Locate the cell with the specified text and output its (x, y) center coordinate. 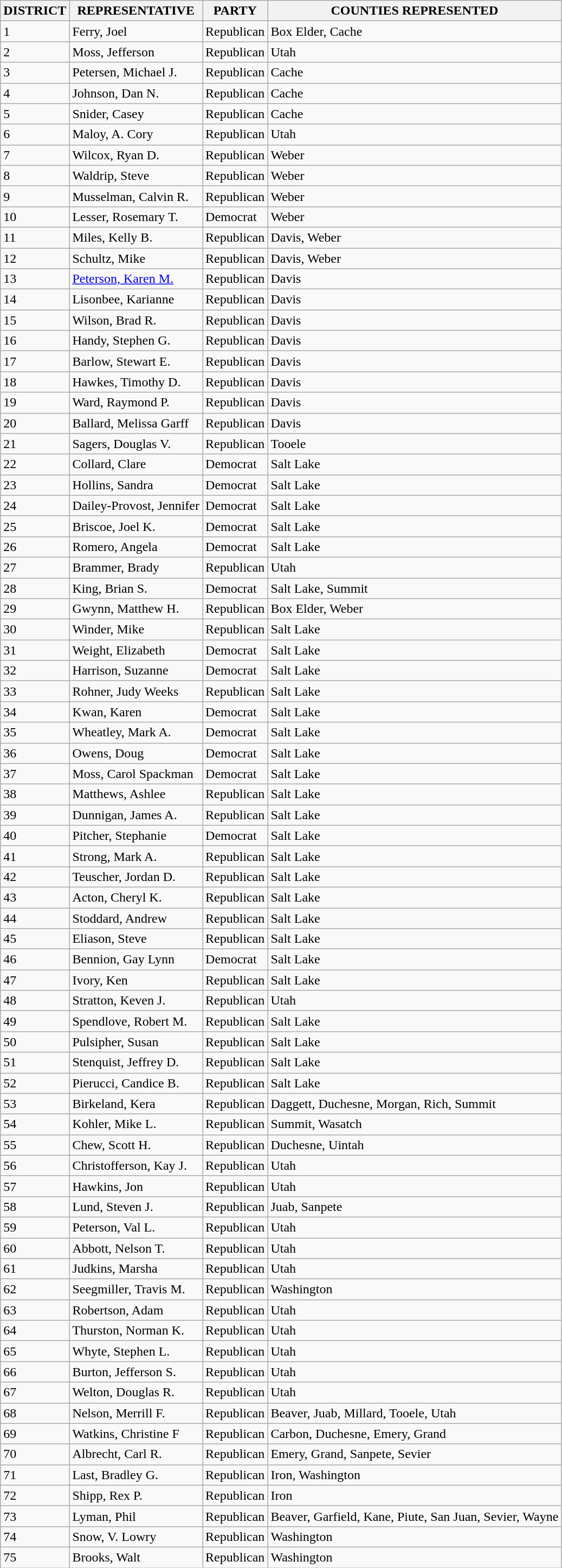
68 (35, 1413)
Chew, Scott H. (136, 1145)
Ivory, Ken (136, 980)
24 (35, 506)
COUNTIES REPRESENTED (415, 11)
61 (35, 1269)
Pierucci, Candice B. (136, 1083)
Albrecht, Carl R. (136, 1454)
9 (35, 196)
Whyte, Stephen L. (136, 1351)
Box Elder, Weber (415, 609)
Handy, Stephen G. (136, 341)
Nelson, Merrill F. (136, 1413)
52 (35, 1083)
41 (35, 856)
51 (35, 1062)
Shipp, Rex P. (136, 1495)
Juab, Sanpete (415, 1207)
12 (35, 258)
Gwynn, Matthew H. (136, 609)
6 (35, 134)
66 (35, 1372)
King, Brian S. (136, 588)
Ward, Raymond P. (136, 403)
34 (35, 712)
32 (35, 671)
Christofferson, Kay J. (136, 1165)
Snow, V. Lowry (136, 1537)
Wilson, Brad R. (136, 320)
Wilcox, Ryan D. (136, 155)
64 (35, 1331)
Lund, Steven J. (136, 1207)
Strong, Mark A. (136, 856)
Tooele (415, 444)
Watkins, Christine F (136, 1434)
19 (35, 403)
71 (35, 1475)
Pitcher, Stephanie (136, 835)
Thurston, Norman K. (136, 1331)
Moss, Jefferson (136, 52)
Musselman, Calvin R. (136, 196)
Sagers, Douglas V. (136, 444)
53 (35, 1104)
11 (35, 237)
7 (35, 155)
Eliason, Steve (136, 939)
49 (35, 1021)
3 (35, 73)
Welton, Douglas R. (136, 1392)
70 (35, 1454)
Owens, Doug (136, 753)
75 (35, 1557)
Stratton, Keven J. (136, 1001)
15 (35, 320)
18 (35, 382)
57 (35, 1186)
65 (35, 1351)
Schultz, Mike (136, 258)
44 (35, 918)
Maloy, A. Cory (136, 134)
42 (35, 877)
60 (35, 1248)
Collard, Clare (136, 464)
Miles, Kelly B. (136, 237)
Stoddard, Andrew (136, 918)
Daggett, Duchesne, Morgan, Rich, Summit (415, 1104)
Lisonbee, Karianne (136, 300)
Birkeland, Kera (136, 1104)
Teuscher, Jordan D. (136, 877)
Acton, Cheryl K. (136, 897)
Peterson, Karen M. (136, 279)
Hollins, Sandra (136, 485)
Johnson, Dan N. (136, 93)
22 (35, 464)
Winder, Mike (136, 630)
Robertson, Adam (136, 1310)
Peterson, Val L. (136, 1227)
Lesser, Rosemary T. (136, 217)
2 (35, 52)
Kwan, Karen (136, 712)
Stenquist, Jeffrey D. (136, 1062)
56 (35, 1165)
Petersen, Michael J. (136, 73)
25 (35, 526)
8 (35, 176)
Ferry, Joel (136, 31)
69 (35, 1434)
Hawkins, Jon (136, 1186)
21 (35, 444)
40 (35, 835)
23 (35, 485)
Hawkes, Timothy D. (136, 382)
Box Elder, Cache (415, 31)
Lyman, Phil (136, 1516)
Dailey-Provost, Jennifer (136, 506)
54 (35, 1124)
36 (35, 753)
Abbott, Nelson T. (136, 1248)
62 (35, 1290)
Moss, Carol Spackman (136, 774)
67 (35, 1392)
Duchesne, Uintah (415, 1145)
Beaver, Juab, Millard, Tooele, Utah (415, 1413)
35 (35, 733)
Burton, Jefferson S. (136, 1372)
Weight, Elizabeth (136, 650)
Snider, Casey (136, 114)
Iron, Washington (415, 1475)
Matthews, Ashlee (136, 794)
72 (35, 1495)
Waldrip, Steve (136, 176)
Dunnigan, James A. (136, 815)
PARTY (235, 11)
Pulsipher, Susan (136, 1042)
50 (35, 1042)
13 (35, 279)
20 (35, 423)
Iron (415, 1495)
Carbon, Duchesne, Emery, Grand (415, 1434)
Summit, Wasatch (415, 1124)
Spendlove, Robert M. (136, 1021)
14 (35, 300)
55 (35, 1145)
Judkins, Marsha (136, 1269)
74 (35, 1537)
28 (35, 588)
Romero, Angela (136, 547)
38 (35, 794)
Seegmiller, Travis M. (136, 1290)
Last, Bradley G. (136, 1475)
45 (35, 939)
17 (35, 361)
26 (35, 547)
Barlow, Stewart E. (136, 361)
Bennion, Gay Lynn (136, 960)
16 (35, 341)
Ballard, Melissa Garff (136, 423)
43 (35, 897)
Rohner, Judy Weeks (136, 691)
Wheatley, Mark A. (136, 733)
30 (35, 630)
Beaver, Garfield, Kane, Piute, San Juan, Sevier, Wayne (415, 1516)
Salt Lake, Summit (415, 588)
29 (35, 609)
58 (35, 1207)
33 (35, 691)
4 (35, 93)
REPRESENTATIVE (136, 11)
46 (35, 960)
59 (35, 1227)
27 (35, 567)
Briscoe, Joel K. (136, 526)
48 (35, 1001)
Kohler, Mike L. (136, 1124)
37 (35, 774)
73 (35, 1516)
31 (35, 650)
5 (35, 114)
Brooks, Walt (136, 1557)
39 (35, 815)
63 (35, 1310)
47 (35, 980)
1 (35, 31)
DISTRICT (35, 11)
10 (35, 217)
Brammer, Brady (136, 567)
Harrison, Suzanne (136, 671)
Emery, Grand, Sanpete, Sevier (415, 1454)
